Locate the cell with the specified text and output its (x, y) center coordinate. 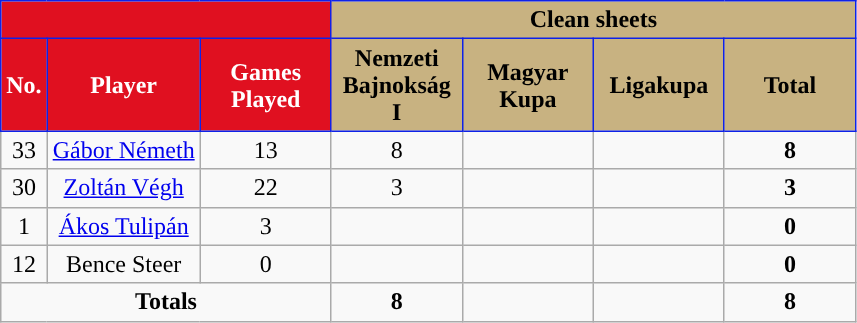
Total (790, 85)
Ligakupa (658, 85)
Player (124, 85)
33 (24, 150)
No. (24, 85)
Magyar Kupa (528, 85)
Gábor Németh (124, 150)
Bence Steer (124, 264)
Totals (166, 302)
30 (24, 188)
1 (24, 226)
Nemzeti Bajnokság I (396, 85)
Games Played (266, 85)
Ákos Tulipán (124, 226)
22 (266, 188)
13 (266, 150)
Zoltán Végh (124, 188)
12 (24, 264)
Clean sheets (593, 20)
